From the cell containing the given text, extract its center point as (X, Y) coordinate. 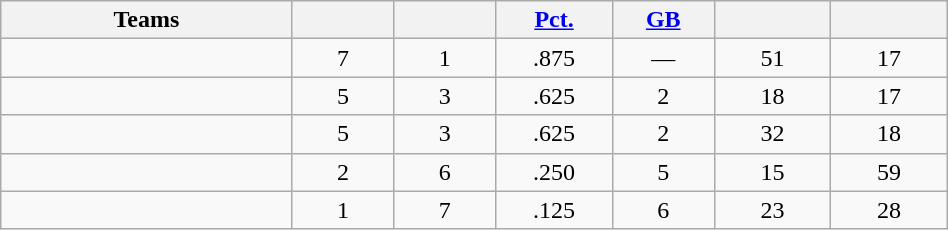
GB (663, 20)
.125 (554, 210)
51 (772, 58)
23 (772, 210)
32 (772, 134)
59 (890, 172)
.250 (554, 172)
Pct. (554, 20)
28 (890, 210)
15 (772, 172)
.875 (554, 58)
— (663, 58)
Teams (146, 20)
